Return the [X, Y] coordinate for the center point of the cell that contains the specified text.  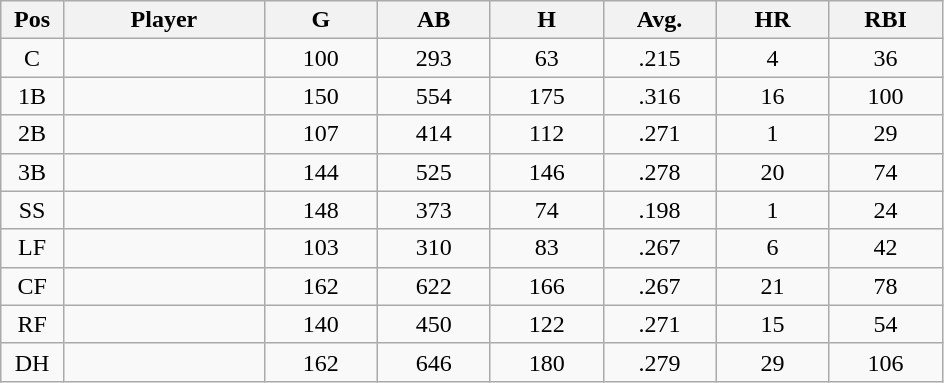
.198 [660, 210]
140 [320, 324]
DH [32, 362]
54 [886, 324]
3B [32, 172]
21 [772, 286]
450 [434, 324]
622 [434, 286]
107 [320, 134]
20 [772, 172]
144 [320, 172]
C [32, 58]
103 [320, 248]
106 [886, 362]
166 [546, 286]
78 [886, 286]
HR [772, 20]
646 [434, 362]
293 [434, 58]
36 [886, 58]
G [320, 20]
414 [434, 134]
525 [434, 172]
RBI [886, 20]
122 [546, 324]
83 [546, 248]
.278 [660, 172]
Pos [32, 20]
148 [320, 210]
RF [32, 324]
4 [772, 58]
CF [32, 286]
310 [434, 248]
112 [546, 134]
373 [434, 210]
.316 [660, 96]
6 [772, 248]
Avg. [660, 20]
63 [546, 58]
175 [546, 96]
LF [32, 248]
2B [32, 134]
146 [546, 172]
1B [32, 96]
15 [772, 324]
.279 [660, 362]
H [546, 20]
180 [546, 362]
554 [434, 96]
SS [32, 210]
.215 [660, 58]
AB [434, 20]
Player [164, 20]
16 [772, 96]
42 [886, 248]
150 [320, 96]
24 [886, 210]
